Provide the [x, y] coordinate of the cell's center where the given text is located.  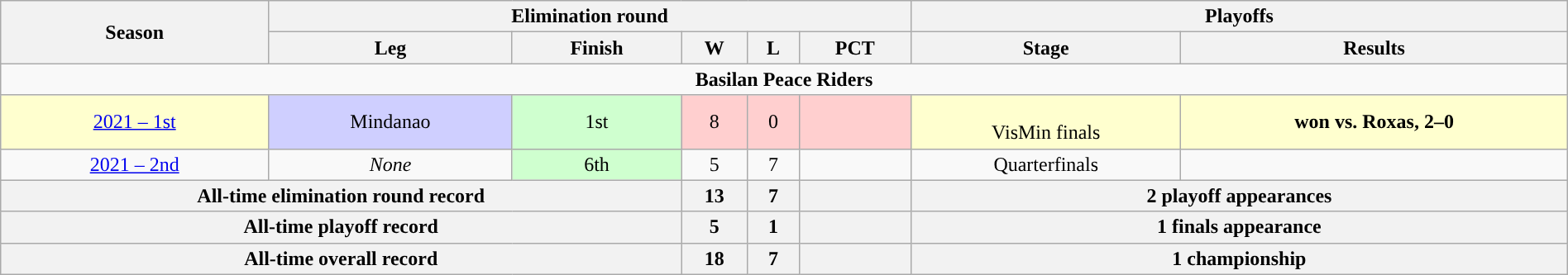
2021 – 1st [135, 122]
Leg [390, 48]
1st [596, 122]
Season [135, 32]
6th [596, 164]
W [715, 48]
All-time elimination round record [341, 196]
1 [773, 227]
18 [715, 258]
Mindanao [390, 122]
Finish [596, 48]
Basilan Peace Riders [784, 79]
All-time overall record [341, 258]
Stage [1046, 48]
1 finals appearance [1240, 227]
L [773, 48]
PCT [855, 48]
won vs. Roxas, 2–0 [1374, 122]
Results [1374, 48]
VisMin finals [1046, 122]
Quarterfinals [1046, 164]
Elimination round [590, 17]
Playoffs [1240, 17]
None [390, 164]
0 [773, 122]
8 [715, 122]
13 [715, 196]
2021 – 2nd [135, 164]
All-time playoff record [341, 227]
2 playoff appearances [1240, 196]
1 championship [1240, 258]
